Identify which cell holds the provided text, then report its (X, Y) central coordinate. 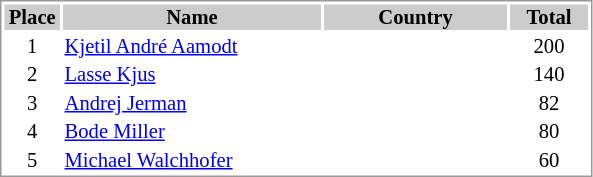
5 (32, 160)
Lasse Kjus (192, 75)
Michael Walchhofer (192, 160)
Place (32, 17)
60 (549, 160)
82 (549, 103)
Name (192, 17)
1 (32, 46)
Andrej Jerman (192, 103)
200 (549, 46)
4 (32, 131)
80 (549, 131)
Total (549, 17)
3 (32, 103)
Kjetil André Aamodt (192, 46)
140 (549, 75)
2 (32, 75)
Bode Miller (192, 131)
Country (416, 17)
